Locate the cell with the specified text and output its [X, Y] center coordinate. 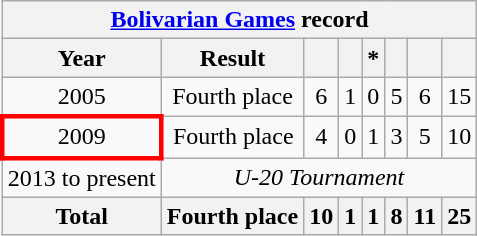
3 [396, 136]
* [374, 58]
U-20 Tournament [318, 178]
25 [460, 216]
2013 to present [82, 178]
2009 [82, 136]
Year [82, 58]
15 [460, 97]
4 [322, 136]
Bolivarian Games record [239, 20]
Total [82, 216]
11 [425, 216]
2005 [82, 97]
Result [232, 58]
8 [396, 216]
